Pinpoint the cell where the given text exists, returning its (x, y) midpoint coordinate. 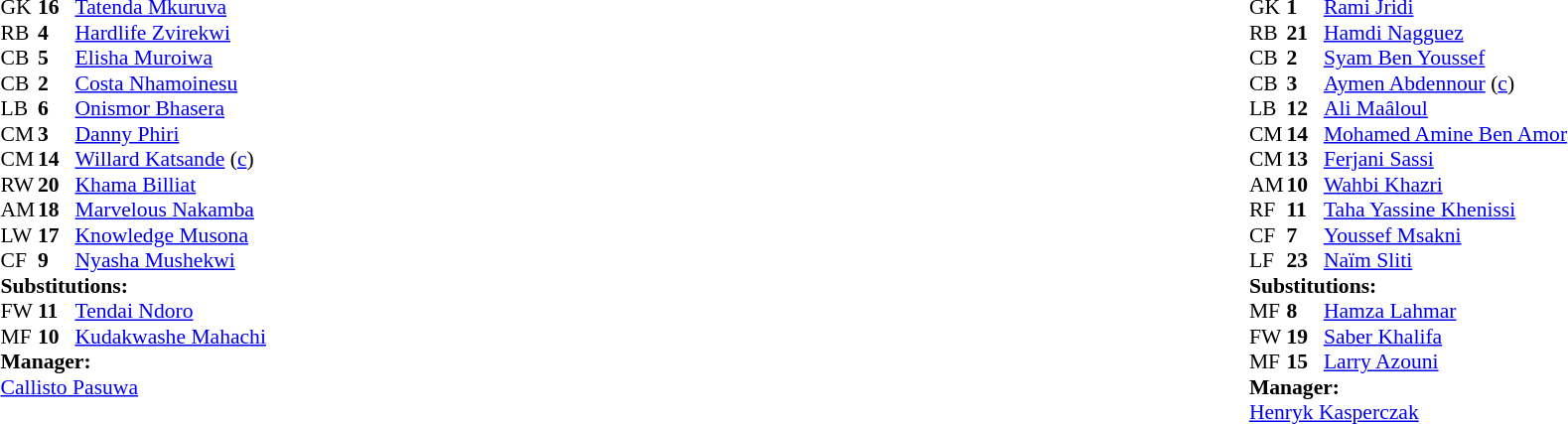
Danny Phiri (171, 134)
RW (19, 185)
Hardlife Zvirekwi (171, 33)
23 (1305, 261)
RF (1268, 210)
Larry Azouni (1446, 362)
LW (19, 235)
Aymen Abdennour (c) (1446, 83)
Onismor Bhasera (171, 108)
17 (57, 235)
Naïm Sliti (1446, 261)
Ferjani Sassi (1446, 160)
6 (57, 108)
5 (57, 59)
Knowledge Musona (171, 235)
Mohamed Amine Ben Amor (1446, 134)
Youssef Msakni (1446, 235)
7 (1305, 235)
Hamdi Nagguez (1446, 33)
Callisto Pasuwa (133, 387)
13 (1305, 160)
Taha Yassine Khenissi (1446, 210)
Marvelous Nakamba (171, 210)
Saber Khalifa (1446, 337)
15 (1305, 362)
Ali Maâloul (1446, 108)
20 (57, 185)
8 (1305, 311)
4 (57, 33)
Kudakwashe Mahachi (171, 337)
Willard Katsande (c) (171, 160)
Khama Billiat (171, 185)
Costa Nhamoinesu (171, 83)
Tendai Ndoro (171, 311)
18 (57, 210)
12 (1305, 108)
Hamza Lahmar (1446, 311)
LF (1268, 261)
9 (57, 261)
Elisha Muroiwa (171, 59)
Wahbi Khazri (1446, 185)
Nyasha Mushekwi (171, 261)
19 (1305, 337)
21 (1305, 33)
Syam Ben Youssef (1446, 59)
